Identify which cell holds the provided text, then report its (X, Y) central coordinate. 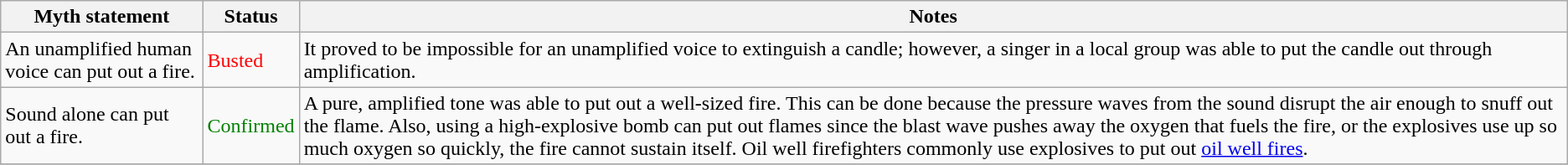
Confirmed (251, 126)
Sound alone can put out a fire. (102, 126)
Notes (933, 17)
An unamplified human voice can put out a fire. (102, 60)
Myth statement (102, 17)
Busted (251, 60)
Status (251, 17)
